Find where the given text appears and provide that cell's center as [x, y] coordinate. 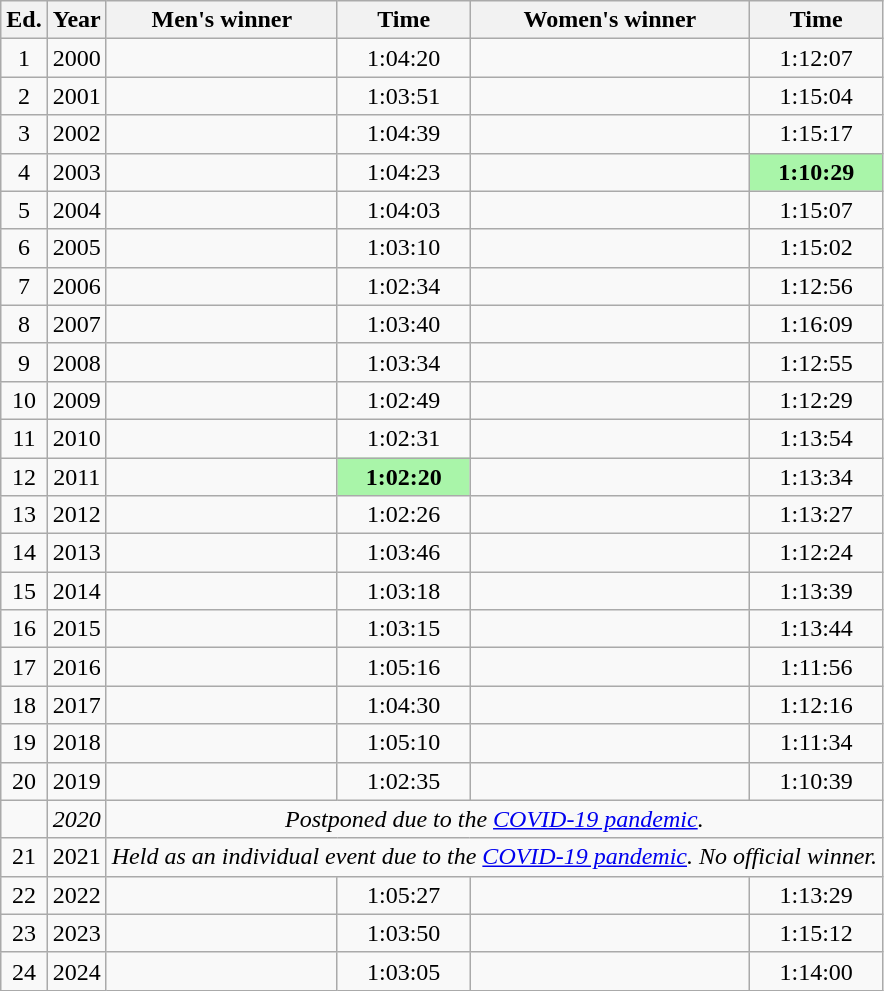
1:14:00 [816, 971]
1:13:54 [816, 438]
2009 [76, 400]
1:04:20 [404, 58]
6 [24, 248]
2011 [76, 477]
2002 [76, 134]
5 [24, 210]
2023 [76, 933]
2007 [76, 324]
2021 [76, 857]
2014 [76, 591]
1:03:15 [404, 629]
15 [24, 591]
7 [24, 286]
1:13:44 [816, 629]
1:11:56 [816, 667]
1:13:27 [816, 515]
2018 [76, 743]
Held as an individual event due to the COVID-19 pandemic. No official winner. [494, 857]
1:16:09 [816, 324]
2019 [76, 781]
12 [24, 477]
2001 [76, 96]
1:12:07 [816, 58]
2012 [76, 515]
23 [24, 933]
1:15:17 [816, 134]
2024 [76, 971]
Men's winner [222, 20]
2017 [76, 705]
1:04:39 [404, 134]
1:03:40 [404, 324]
20 [24, 781]
1:15:12 [816, 933]
11 [24, 438]
1:03:34 [404, 362]
19 [24, 743]
2008 [76, 362]
2013 [76, 553]
1:12:24 [816, 553]
1:13:34 [816, 477]
1:05:27 [404, 895]
14 [24, 553]
2003 [76, 172]
13 [24, 515]
1:03:18 [404, 591]
2 [24, 96]
3 [24, 134]
1:12:29 [816, 400]
1:03:50 [404, 933]
1:12:16 [816, 705]
1:10:39 [816, 781]
4 [24, 172]
1:03:51 [404, 96]
1:13:39 [816, 591]
1:05:10 [404, 743]
1:03:46 [404, 553]
17 [24, 667]
8 [24, 324]
2010 [76, 438]
1:13:29 [816, 895]
1:15:04 [816, 96]
2016 [76, 667]
21 [24, 857]
16 [24, 629]
2015 [76, 629]
2005 [76, 248]
2020 [76, 819]
1:02:26 [404, 515]
24 [24, 971]
1:04:30 [404, 705]
Year [76, 20]
1:12:56 [816, 286]
1:03:10 [404, 248]
1:02:35 [404, 781]
2004 [76, 210]
22 [24, 895]
1:05:16 [404, 667]
1:15:02 [816, 248]
1:10:29 [816, 172]
1:04:03 [404, 210]
Women's winner [610, 20]
2022 [76, 895]
1:15:07 [816, 210]
Postponed due to the COVID-19 pandemic. [494, 819]
10 [24, 400]
1:04:23 [404, 172]
1:11:34 [816, 743]
1:02:49 [404, 400]
1:12:55 [816, 362]
2000 [76, 58]
9 [24, 362]
18 [24, 705]
1 [24, 58]
1:02:20 [404, 477]
1:02:31 [404, 438]
1:02:34 [404, 286]
1:03:05 [404, 971]
Ed. [24, 20]
2006 [76, 286]
